Return the [x, y] coordinate for the center point of the cell that contains the specified text.  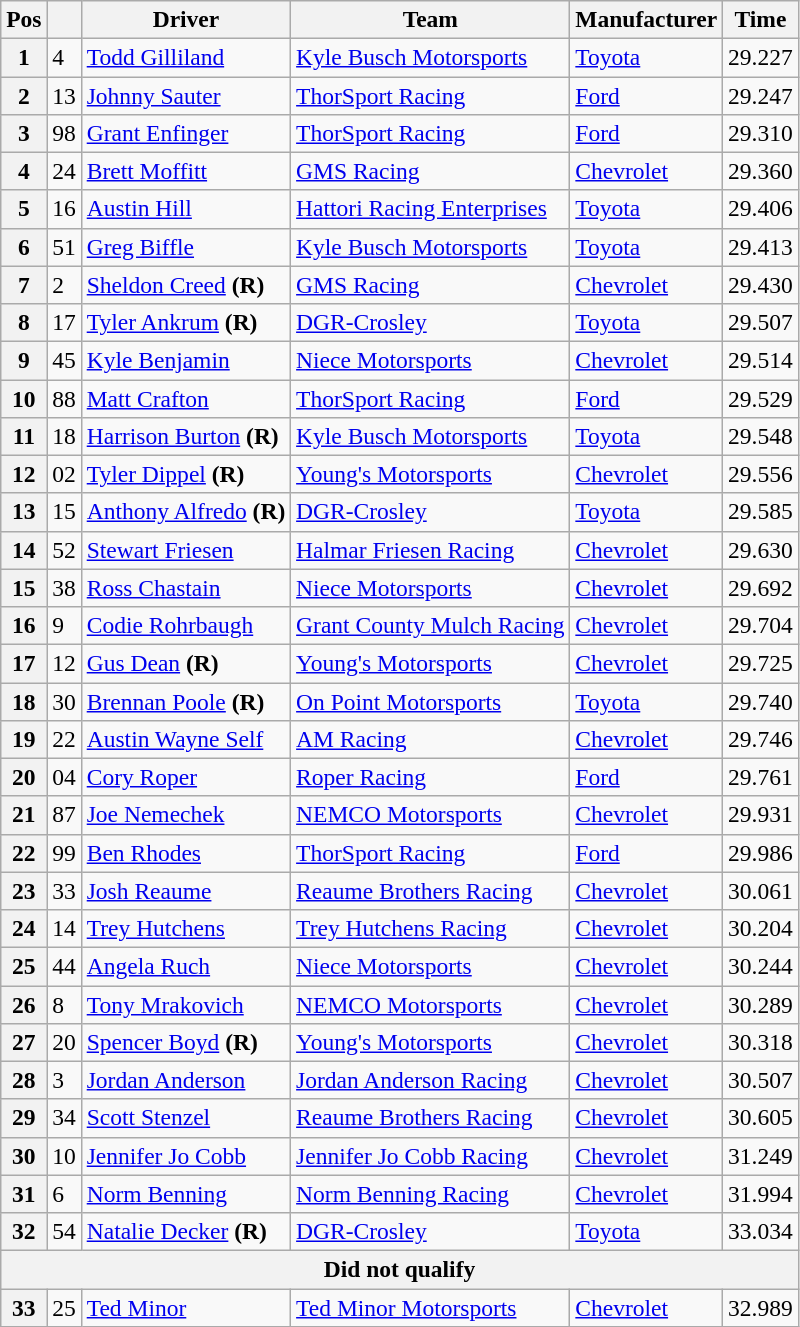
29.360 [761, 171]
30.605 [761, 1118]
Scott Stenzel [186, 1118]
32 [24, 1231]
29.406 [761, 209]
Tyler Dippel (R) [186, 474]
5 [24, 209]
Tony Mrakovich [186, 1004]
Grant Enfinger [186, 133]
02 [64, 474]
1 [24, 57]
Austin Wayne Self [186, 739]
Sheldon Creed (R) [186, 285]
28 [24, 1080]
Todd Gilliland [186, 57]
31.249 [761, 1156]
23 [24, 891]
29.585 [761, 512]
Gus Dean (R) [186, 663]
Spencer Boyd (R) [186, 1042]
Driver [186, 19]
Ross Chastain [186, 588]
11 [24, 436]
30.318 [761, 1042]
29.514 [761, 360]
Trey Hutchens Racing [430, 928]
Ted Minor Motorsports [430, 1307]
29.931 [761, 815]
Norm Benning [186, 1194]
21 [24, 815]
Jennifer Jo Cobb Racing [430, 1156]
30.507 [761, 1080]
32.989 [761, 1307]
29.413 [761, 247]
88 [64, 398]
7 [24, 285]
Angela Ruch [186, 966]
Austin Hill [186, 209]
29 [24, 1118]
Jennifer Jo Cobb [186, 1156]
Johnny Sauter [186, 95]
On Point Motorsports [430, 701]
29.548 [761, 436]
99 [64, 853]
27 [24, 1042]
Norm Benning Racing [430, 1194]
Hattori Racing Enterprises [430, 209]
Codie Rohrbaugh [186, 625]
Brett Moffitt [186, 171]
19 [24, 739]
29.725 [761, 663]
29.507 [761, 322]
26 [24, 1004]
29.704 [761, 625]
Cory Roper [186, 777]
98 [64, 133]
38 [64, 588]
33.034 [761, 1231]
45 [64, 360]
29.227 [761, 57]
Ben Rhodes [186, 853]
Trey Hutchens [186, 928]
Roper Racing [430, 777]
Joe Nemechek [186, 815]
29.746 [761, 739]
Time [761, 19]
31.994 [761, 1194]
Anthony Alfredo (R) [186, 512]
30.289 [761, 1004]
Tyler Ankrum (R) [186, 322]
Team [430, 19]
Jordan Anderson [186, 1080]
30.204 [761, 928]
Brennan Poole (R) [186, 701]
34 [64, 1118]
31 [24, 1194]
04 [64, 777]
Pos [24, 19]
29.556 [761, 474]
29.692 [761, 588]
29.630 [761, 550]
30.061 [761, 891]
29.740 [761, 701]
Did not qualify [400, 1269]
Matt Crafton [186, 398]
Manufacturer [646, 19]
Greg Biffle [186, 247]
Josh Reaume [186, 891]
29.247 [761, 95]
29.430 [761, 285]
54 [64, 1231]
AM Racing [430, 739]
29.761 [761, 777]
Ted Minor [186, 1307]
Natalie Decker (R) [186, 1231]
29.310 [761, 133]
Harrison Burton (R) [186, 436]
29.986 [761, 853]
51 [64, 247]
29.529 [761, 398]
30.244 [761, 966]
Stewart Friesen [186, 550]
Kyle Benjamin [186, 360]
44 [64, 966]
Halmar Friesen Racing [430, 550]
Grant County Mulch Racing [430, 625]
87 [64, 815]
Jordan Anderson Racing [430, 1080]
52 [64, 550]
